Determine the [x, y] coordinate at the center of the cell enclosing the given text.  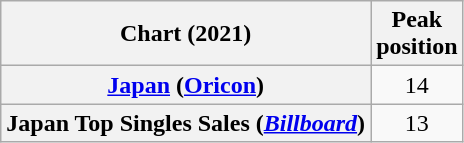
14 [417, 85]
Japan Top Singles Sales (Billboard) [186, 123]
Peakposition [417, 34]
13 [417, 123]
Chart (2021) [186, 34]
Japan (Oricon) [186, 85]
